Extract the [X, Y] coordinate from the center of the cell holding the provided text.  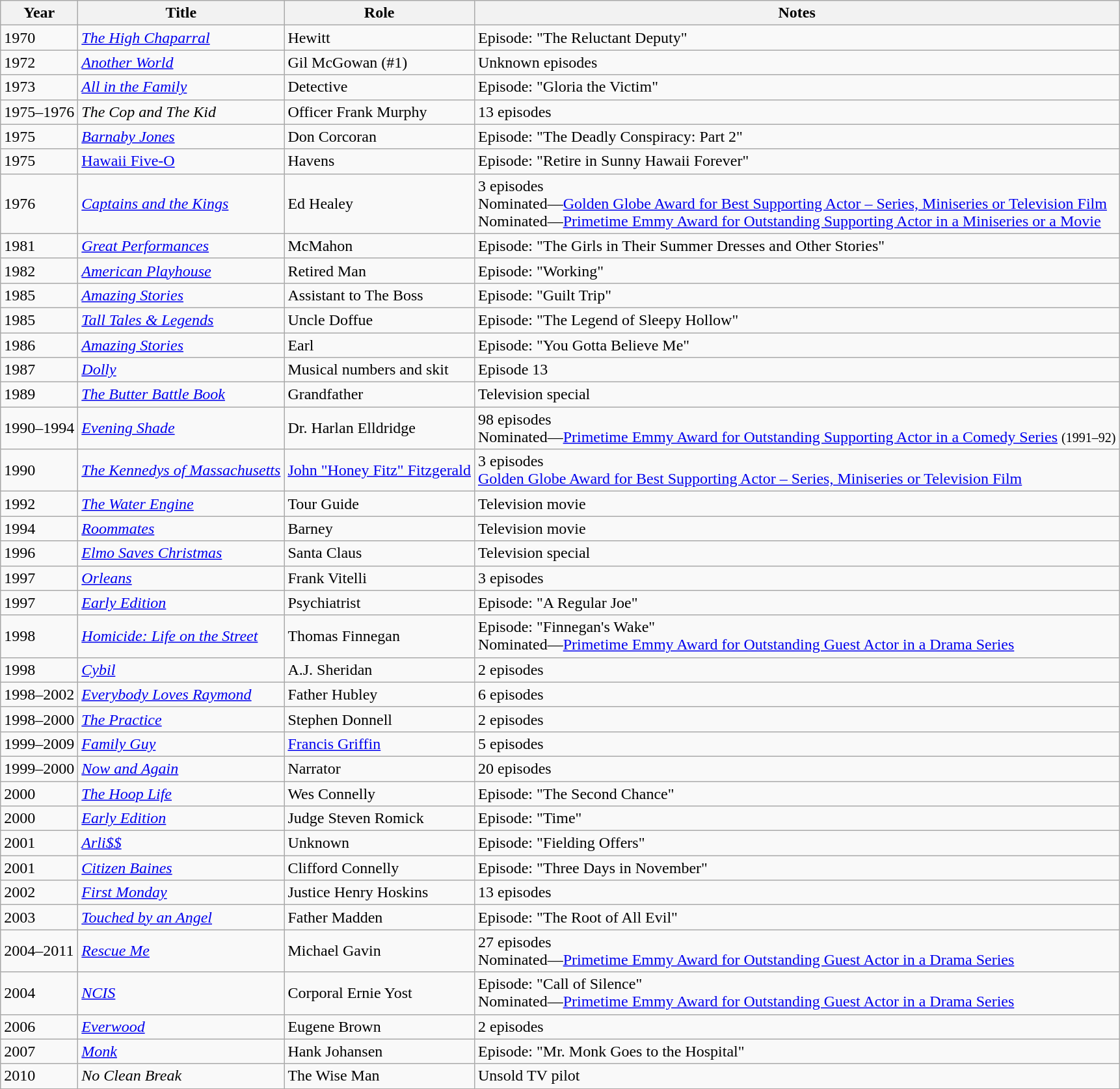
Assistant to The Boss [380, 295]
1981 [39, 246]
Grandfather [380, 395]
NCIS [181, 993]
Episode: "The Second Chance" [796, 794]
Captains and the Kings [181, 203]
American Playhouse [181, 270]
2002 [39, 893]
Monk [181, 1051]
The Practice [181, 719]
Gil McGowan (#1) [380, 62]
Unsold TV pilot [796, 1076]
Wes Connelly [380, 794]
The Water Engine [181, 504]
Episode: "Time" [796, 819]
The Wise Man [380, 1076]
Episode: "The Legend of Sleepy Hollow" [796, 320]
Episode: "Gloria the Victim" [796, 87]
Cybil [181, 670]
2003 [39, 917]
Episode: "The Reluctant Deputy" [796, 38]
The Cop and The Kid [181, 112]
1976 [39, 203]
Havens [380, 161]
6 episodes [796, 694]
Episode 13 [796, 370]
Episode: "The Girls in Their Summer Dresses and Other Stories" [796, 246]
2010 [39, 1076]
2004–2011 [39, 951]
Episode: "The Root of All Evil" [796, 917]
Touched by an Angel [181, 917]
Clifford Connelly [380, 868]
Unknown episodes [796, 62]
1970 [39, 38]
Thomas Finnegan [380, 636]
Rescue Me [181, 951]
Orleans [181, 578]
Justice Henry Hoskins [380, 893]
Eugene Brown [380, 1027]
Roommates [181, 529]
Corporal Ernie Yost [380, 993]
Michael Gavin [380, 951]
Episode: "Retire in Sunny Hawaii Forever" [796, 161]
The Kennedys of Massachusetts [181, 471]
1990–1994 [39, 428]
Everwood [181, 1027]
1989 [39, 395]
1990 [39, 471]
1999–2000 [39, 768]
Stephen Donnell [380, 719]
Now and Again [181, 768]
The Hoop Life [181, 794]
Ed Healey [380, 203]
Frank Vitelli [380, 578]
Notes [796, 13]
1992 [39, 504]
Another World [181, 62]
Father Hubley [380, 694]
1996 [39, 553]
Narrator [380, 768]
1975–1976 [39, 112]
Episode: "Finnegan's Wake"Nominated—Primetime Emmy Award for Outstanding Guest Actor in a Drama Series [796, 636]
Homicide: Life on the Street [181, 636]
1972 [39, 62]
Musical numbers and skit [380, 370]
Retired Man [380, 270]
Officer Frank Murphy [380, 112]
Elmo Saves Christmas [181, 553]
Judge Steven Romick [380, 819]
McMahon [380, 246]
Episode: "Fielding Offers" [796, 843]
20 episodes [796, 768]
Citizen Baines [181, 868]
Tour Guide [380, 504]
Episode: "The Deadly Conspiracy: Part 2" [796, 137]
Dolly [181, 370]
Tall Tales & Legends [181, 320]
Episode: "A Regular Joe" [796, 603]
Title [181, 13]
27 episodesNominated—Primetime Emmy Award for Outstanding Guest Actor in a Drama Series [796, 951]
98 episodesNominated—Primetime Emmy Award for Outstanding Supporting Actor in a Comedy Series (1991–92) [796, 428]
2004 [39, 993]
Hewitt [380, 38]
1998–2000 [39, 719]
Role [380, 13]
5 episodes [796, 744]
3 episodes [796, 578]
No Clean Break [181, 1076]
Uncle Doffue [380, 320]
Episode: "Mr. Monk Goes to the Hospital" [796, 1051]
Unknown [380, 843]
Francis Griffin [380, 744]
1973 [39, 87]
3 episodesGolden Globe Award for Best Supporting Actor – Series, Miniseries or Television Film [796, 471]
Dr. Harlan Elldridge [380, 428]
Hank Johansen [380, 1051]
Santa Claus [380, 553]
1982 [39, 270]
Detective [380, 87]
Episode: "You Gotta Believe Me" [796, 345]
Evening Shade [181, 428]
Episode: "Working" [796, 270]
All in the Family [181, 87]
1998–2002 [39, 694]
Episode: "Guilt Trip" [796, 295]
1994 [39, 529]
Episode: "Call of Silence"Nominated—Primetime Emmy Award for Outstanding Guest Actor in a Drama Series [796, 993]
2006 [39, 1027]
A.J. Sheridan [380, 670]
The Butter Battle Book [181, 395]
The High Chaparral [181, 38]
1987 [39, 370]
Barney [380, 529]
2007 [39, 1051]
First Monday [181, 893]
Father Madden [380, 917]
John "Honey Fitz" Fitzgerald [380, 471]
Earl [380, 345]
Everybody Loves Raymond [181, 694]
Psychiatrist [380, 603]
Arli$$ [181, 843]
Episode: "Three Days in November" [796, 868]
Hawaii Five-O [181, 161]
Great Performances [181, 246]
Barnaby Jones [181, 137]
Year [39, 13]
1986 [39, 345]
1999–2009 [39, 744]
Family Guy [181, 744]
Don Corcoran [380, 137]
